Capture the cell that displays the provided text and extract its (X, Y) central coordinate. 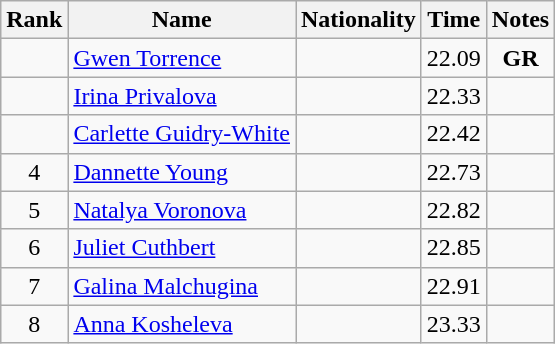
23.33 (454, 324)
5 (34, 210)
22.73 (454, 172)
Rank (34, 20)
Nationality (359, 20)
Juliet Cuthbert (182, 248)
6 (34, 248)
4 (34, 172)
Anna Kosheleva (182, 324)
22.33 (454, 96)
Natalya Voronova (182, 210)
22.42 (454, 134)
Time (454, 20)
Irina Privalova (182, 96)
8 (34, 324)
7 (34, 286)
22.85 (454, 248)
Name (182, 20)
22.82 (454, 210)
Notes (520, 20)
22.09 (454, 58)
Gwen Torrence (182, 58)
GR (520, 58)
Galina Malchugina (182, 286)
Carlette Guidry-White (182, 134)
22.91 (454, 286)
Dannette Young (182, 172)
